Determine the [X, Y] coordinate at the center of the cell enclosing the given text.  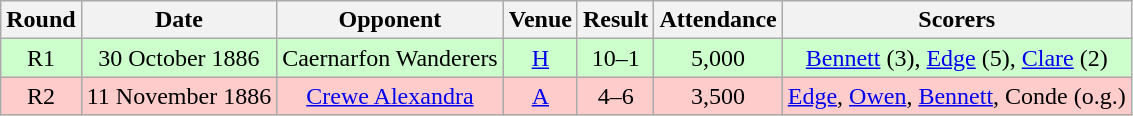
Crewe Alexandra [390, 96]
Scorers [956, 20]
Round [41, 20]
Bennett (3), Edge (5), Clare (2) [956, 58]
10–1 [615, 58]
Opponent [390, 20]
Edge, Owen, Bennett, Conde (o.g.) [956, 96]
Caernarfon Wanderers [390, 58]
R2 [41, 96]
5,000 [718, 58]
H [540, 58]
A [540, 96]
Result [615, 20]
3,500 [718, 96]
Venue [540, 20]
30 October 1886 [178, 58]
Date [178, 20]
Attendance [718, 20]
11 November 1886 [178, 96]
R1 [41, 58]
4–6 [615, 96]
